Identify which cell holds the provided text, then report its [X, Y] central coordinate. 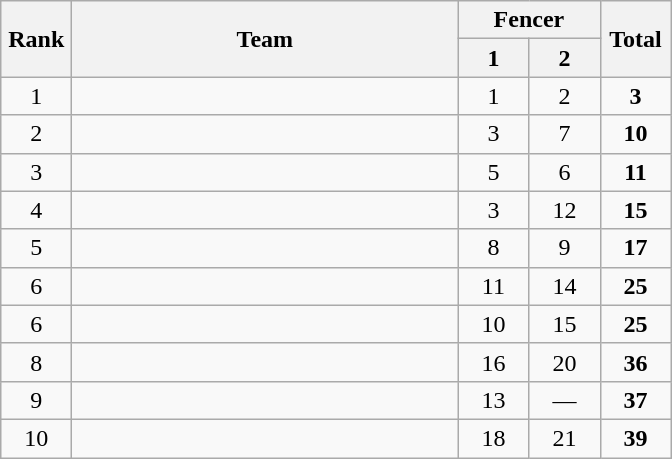
Team [265, 39]
Fencer [529, 20]
14 [564, 286]
Total [636, 39]
21 [564, 438]
36 [636, 362]
7 [564, 134]
18 [494, 438]
13 [494, 400]
Rank [36, 39]
20 [564, 362]
4 [36, 210]
37 [636, 400]
— [564, 400]
39 [636, 438]
16 [494, 362]
12 [564, 210]
17 [636, 248]
